From the cell containing the given text, extract its center point as (x, y) coordinate. 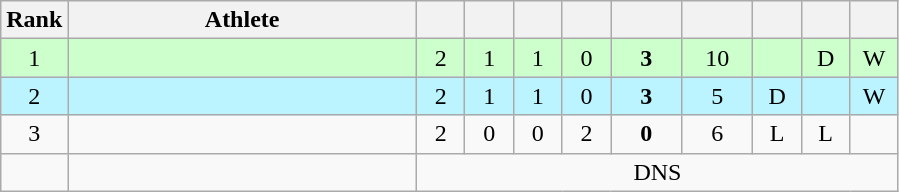
Rank (34, 20)
10 (718, 58)
DNS (657, 172)
5 (718, 96)
6 (718, 134)
Athlete (242, 20)
